Detect which cell encompasses the target text, then output its (X, Y) center coordinate. 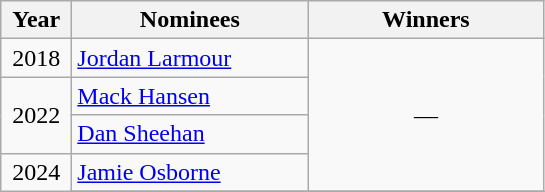
2018 (36, 58)
— (426, 115)
Year (36, 20)
Dan Sheehan (190, 134)
Jamie Osborne (190, 172)
Nominees (190, 20)
2022 (36, 115)
2024 (36, 172)
Mack Hansen (190, 96)
Winners (426, 20)
Jordan Larmour (190, 58)
